Find where the given text appears and provide that cell's center as (X, Y) coordinate. 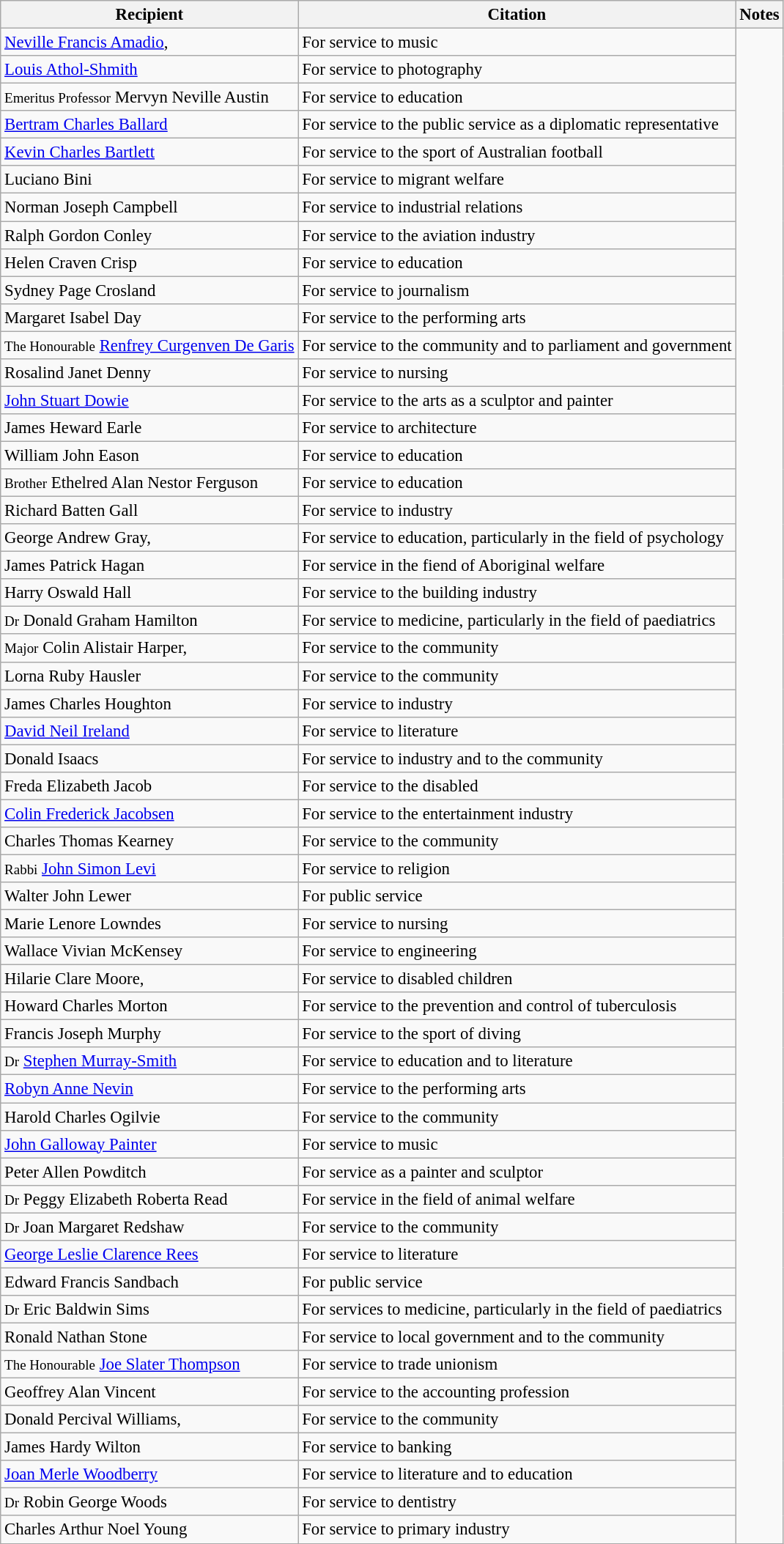
Dr Donald Graham Hamilton (149, 621)
David Neil Ireland (149, 731)
For service to religion (517, 868)
Charles Arthur Noel Young (149, 1530)
Luciano Bini (149, 180)
For service to photography (517, 70)
Charles Thomas Kearney (149, 841)
For service to dentistry (517, 1502)
Marie Lenore Lowndes (149, 924)
For service to education and to literature (517, 1062)
For service to the sport of Australian football (517, 152)
Freda Elizabeth Jacob (149, 786)
Howard Charles Morton (149, 1006)
For services to medicine, particularly in the field of paediatrics (517, 1310)
For service to the building industry (517, 593)
For service to the community and to parliament and government (517, 345)
Dr Eric Baldwin Sims (149, 1310)
George Leslie Clarence Rees (149, 1255)
James Hardy Wilton (149, 1447)
Sydney Page Crosland (149, 290)
For service in the fiend of Aboriginal welfare (517, 566)
Dr Joan Margaret Redshaw (149, 1227)
Helen Craven Crisp (149, 262)
For service to education, particularly in the field of psychology (517, 538)
James Patrick Hagan (149, 566)
Bertram Charles Ballard (149, 125)
The Honourable Joe Slater Thompson (149, 1364)
For service to primary industry (517, 1530)
James Heward Earle (149, 428)
Hilarie Clare Moore, (149, 979)
John Galloway Painter (149, 1144)
For service to architecture (517, 428)
For service to engineering (517, 951)
For service to literature and to education (517, 1474)
For service to the arts as a sculptor and painter (517, 400)
Rabbi John Simon Levi (149, 868)
Edward Francis Sandbach (149, 1282)
Rosalind Janet Denny (149, 373)
For service to the aviation industry (517, 235)
The Honourable Renfrey Curgenven De Garis (149, 345)
Lorna Ruby Hausler (149, 676)
Norman Joseph Campbell (149, 207)
Robyn Anne Nevin (149, 1089)
Dr Robin George Woods (149, 1502)
Joan Merle Woodberry (149, 1474)
George Andrew Gray, (149, 538)
Neville Francis Amadio, (149, 43)
For service to banking (517, 1447)
James Charles Houghton (149, 703)
Kevin Charles Bartlett (149, 152)
John Stuart Dowie (149, 400)
For service as a painter and sculptor (517, 1172)
For service to the entertainment industry (517, 813)
For service to the disabled (517, 786)
For service to medicine, particularly in the field of paediatrics (517, 621)
For service to journalism (517, 290)
Donald Isaacs (149, 758)
For service to migrant welfare (517, 180)
Ronald Nathan Stone (149, 1337)
For service to the prevention and control of tuberculosis (517, 1006)
Recipient (149, 15)
William John Eason (149, 455)
Harold Charles Ogilvie (149, 1117)
For service to disabled children (517, 979)
For service to the accounting profession (517, 1392)
Harry Oswald Hall (149, 593)
Donald Percival Williams, (149, 1419)
Dr Stephen Murray-Smith (149, 1062)
Emeritus Professor Mervyn Neville Austin (149, 97)
Major Colin Alistair Harper, (149, 649)
Louis Athol-Shmith (149, 70)
Geoffrey Alan Vincent (149, 1392)
For service to trade unionism (517, 1364)
For service to local government and to the community (517, 1337)
Colin Frederick Jacobsen (149, 813)
For service to industry and to the community (517, 758)
Richard Batten Gall (149, 511)
Brother Ethelred Alan Nestor Ferguson (149, 483)
Dr Peggy Elizabeth Roberta Read (149, 1199)
Walter John Lewer (149, 896)
Notes (759, 15)
Margaret Isabel Day (149, 317)
Citation (517, 15)
For service to industrial relations (517, 207)
Ralph Gordon Conley (149, 235)
Peter Allen Powditch (149, 1172)
For service to the public service as a diplomatic representative (517, 125)
Wallace Vivian McKensey (149, 951)
For service in the field of animal welfare (517, 1199)
For service to the sport of diving (517, 1034)
Francis Joseph Murphy (149, 1034)
